Return the [X, Y] coordinate for the center point of the cell that contains the specified text.  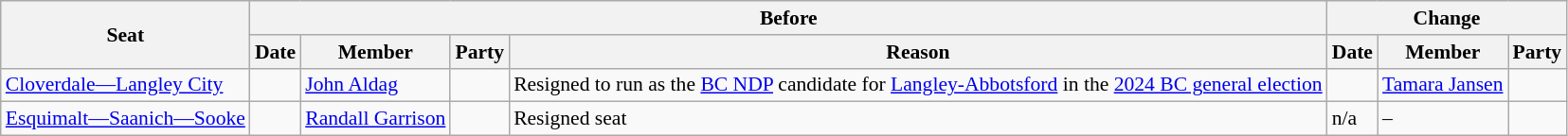
Resigned seat [918, 119]
Cloverdale—Langley City [125, 85]
– [1442, 119]
Change [1447, 18]
Esquimalt—Saanich—Sooke [125, 119]
Seat [125, 34]
Reason [918, 52]
Tamara Jansen [1442, 85]
Randall Garrison [375, 119]
Before [788, 18]
John Aldag [375, 85]
n/a [1353, 119]
Resigned to run as the BC NDP candidate for Langley-Abbotsford in the 2024 BC general election [918, 85]
